Return the [X, Y] coordinate for the center point of the cell that contains the specified text.  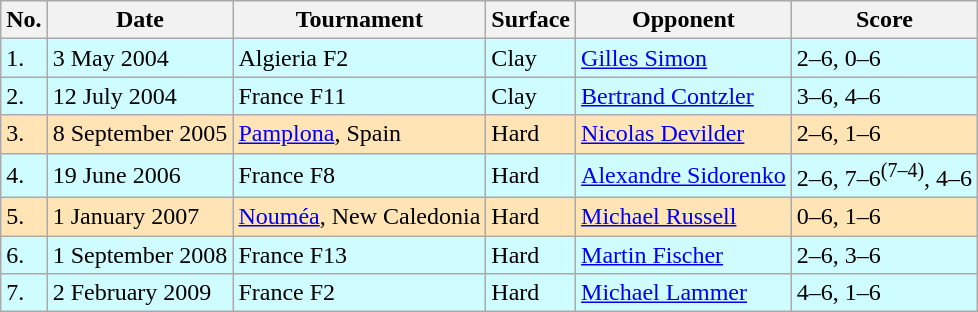
19 June 2006 [140, 176]
12 July 2004 [140, 96]
France F13 [360, 255]
3–6, 4–6 [884, 96]
Surface [531, 20]
2–6, 3–6 [884, 255]
France F11 [360, 96]
5. [24, 217]
2 February 2009 [140, 293]
Alexandre Sidorenko [684, 176]
2–6, 1–6 [884, 134]
Tournament [360, 20]
France F8 [360, 176]
Pamplona, Spain [360, 134]
6. [24, 255]
Nicolas Devilder [684, 134]
Michael Russell [684, 217]
1. [24, 58]
4. [24, 176]
Michael Lammer [684, 293]
0–6, 1–6 [884, 217]
2–6, 7–6(7–4), 4–6 [884, 176]
2. [24, 96]
Date [140, 20]
Bertrand Contzler [684, 96]
Gilles Simon [684, 58]
1 September 2008 [140, 255]
1 January 2007 [140, 217]
4–6, 1–6 [884, 293]
Martin Fischer [684, 255]
3. [24, 134]
France F2 [360, 293]
No. [24, 20]
2–6, 0–6 [884, 58]
Score [884, 20]
3 May 2004 [140, 58]
8 September 2005 [140, 134]
Nouméa, New Caledonia [360, 217]
Opponent [684, 20]
7. [24, 293]
Algieria F2 [360, 58]
